Locate the cell with the specified text and output its (X, Y) center coordinate. 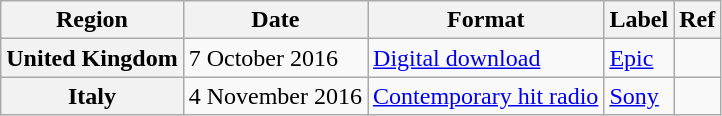
United Kingdom (92, 58)
4 November 2016 (275, 96)
Contemporary hit radio (486, 96)
Sony (639, 96)
Label (639, 20)
Format (486, 20)
Italy (92, 96)
Region (92, 20)
Epic (639, 58)
Ref (698, 20)
7 October 2016 (275, 58)
Date (275, 20)
Digital download (486, 58)
